Find where the given text appears and provide that cell's center as [x, y] coordinate. 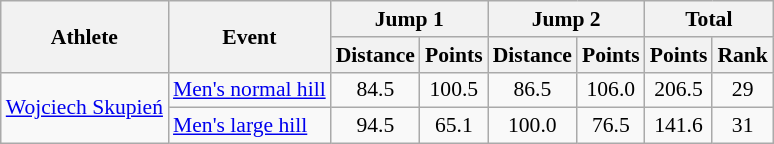
Men's normal hill [250, 90]
84.5 [376, 90]
106.0 [611, 90]
Total [709, 19]
86.5 [532, 90]
100.5 [454, 90]
76.5 [611, 126]
Athlete [84, 36]
Men's large hill [250, 126]
141.6 [679, 126]
29 [742, 90]
Wojciech Skupień [84, 108]
100.0 [532, 126]
Jump 1 [410, 19]
65.1 [454, 126]
Jump 2 [566, 19]
31 [742, 126]
94.5 [376, 126]
Event [250, 36]
206.5 [679, 90]
Rank [742, 55]
